Scan for the cell matching the given text and deliver its [X, Y] coordinate at center. 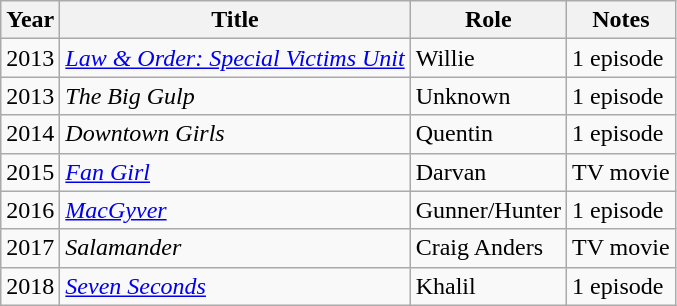
Fan Girl [235, 172]
2018 [30, 286]
Role [488, 20]
Notes [622, 20]
Khalil [488, 286]
Salamander [235, 248]
Unknown [488, 96]
2015 [30, 172]
The Big Gulp [235, 96]
Law & Order: Special Victims Unit [235, 58]
2014 [30, 134]
2017 [30, 248]
2016 [30, 210]
Willie [488, 58]
Title [235, 20]
Downtown Girls [235, 134]
Gunner/Hunter [488, 210]
Year [30, 20]
MacGyver [235, 210]
Darvan [488, 172]
Seven Seconds [235, 286]
Quentin [488, 134]
Craig Anders [488, 248]
